Return [x, y] of the center of cell containing provided text 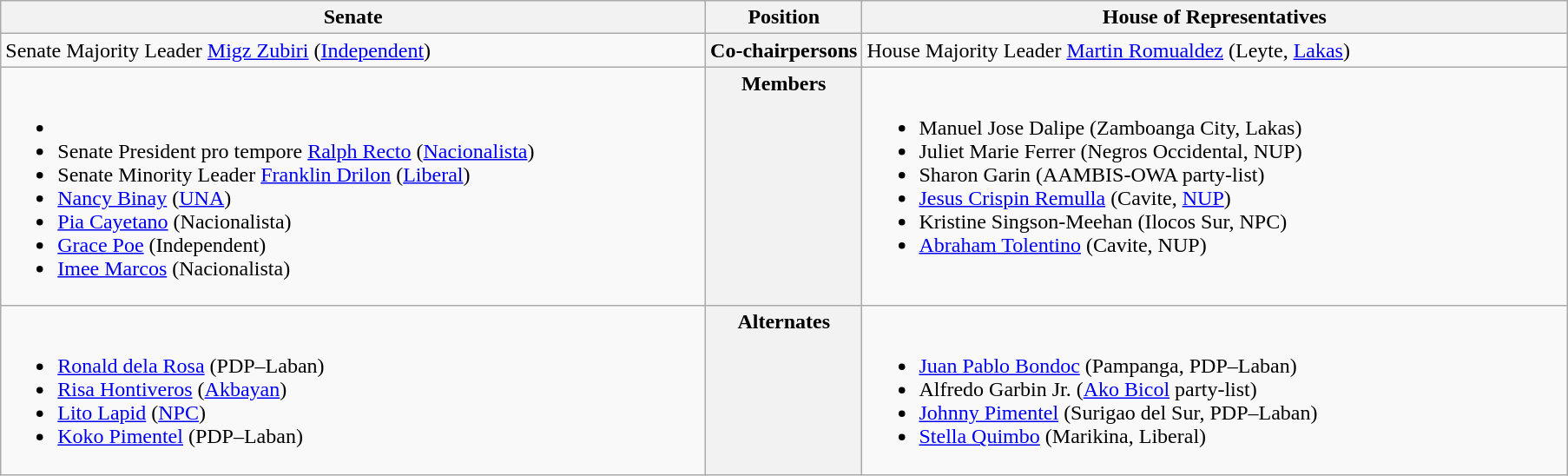
Ronald dela Rosa (PDP–Laban)Risa Hontiveros (Akbayan)Lito Lapid (NPC)Koko Pimentel (PDP–Laban) [353, 390]
Members [784, 186]
House Majority Leader Martin Romualdez (Leyte, Lakas) [1215, 50]
House of Representatives [1215, 17]
Co-chairpersons [784, 50]
Position [784, 17]
Senate Majority Leader Migz Zubiri (Independent) [353, 50]
Senate [353, 17]
Alternates [784, 390]
